Detect which cell encompasses the target text, then output its [x, y] center coordinate. 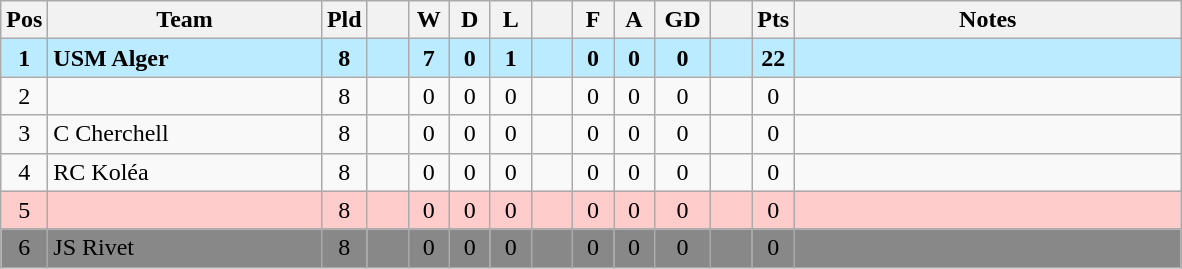
W [428, 20]
6 [24, 248]
Pld [344, 20]
F [592, 20]
Team [185, 20]
JS Rivet [185, 248]
22 [774, 58]
Pts [774, 20]
C Cherchell [185, 134]
2 [24, 96]
3 [24, 134]
Pos [24, 20]
L [510, 20]
4 [24, 172]
A [634, 20]
D [470, 20]
GD [683, 20]
7 [428, 58]
Notes [988, 20]
USM Alger [185, 58]
5 [24, 210]
RC Koléa [185, 172]
